For the text-containing cell, return its midpoint in [X, Y] coordinate format. 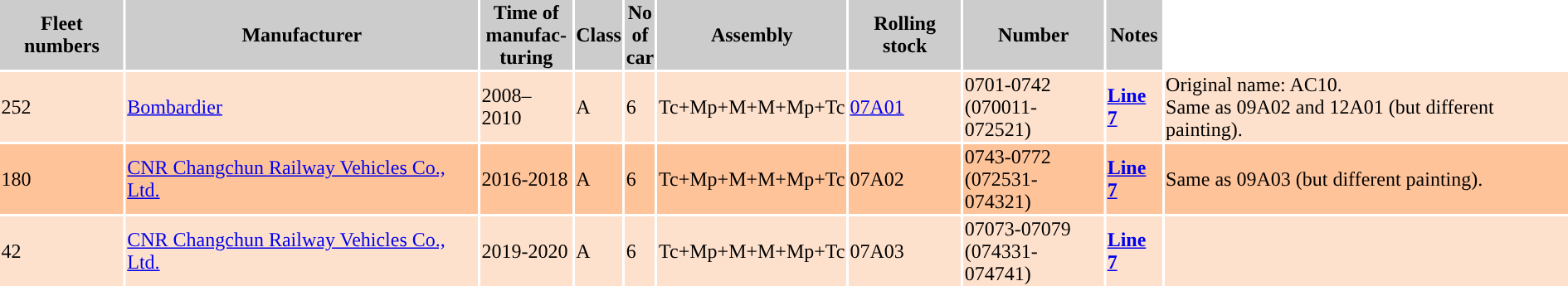
Assembly [752, 35]
252 [61, 107]
Notes [1133, 35]
Fleet numbers [61, 35]
Time of manufac-turing [526, 35]
Manufacturer [302, 35]
180 [61, 179]
Bombardier [302, 107]
Number [1034, 35]
Class [599, 35]
Rolling stock [904, 35]
07A03 [904, 251]
42 [61, 251]
Same as 09A03 (but different painting). [1366, 179]
No of car [640, 35]
07A01 [904, 107]
07073-07079(074331-074741) [1034, 251]
Original name: AC10. Same as 09A02 and 12A01 (but different painting). [1366, 107]
2019-2020 [526, 251]
2016-2018 [526, 179]
0701-0742(070011-072521) [1034, 107]
0743-0772(072531-074321) [1034, 179]
2008–2010 [526, 107]
07A02 [904, 179]
